For the text-containing cell, return its midpoint in (x, y) coordinate format. 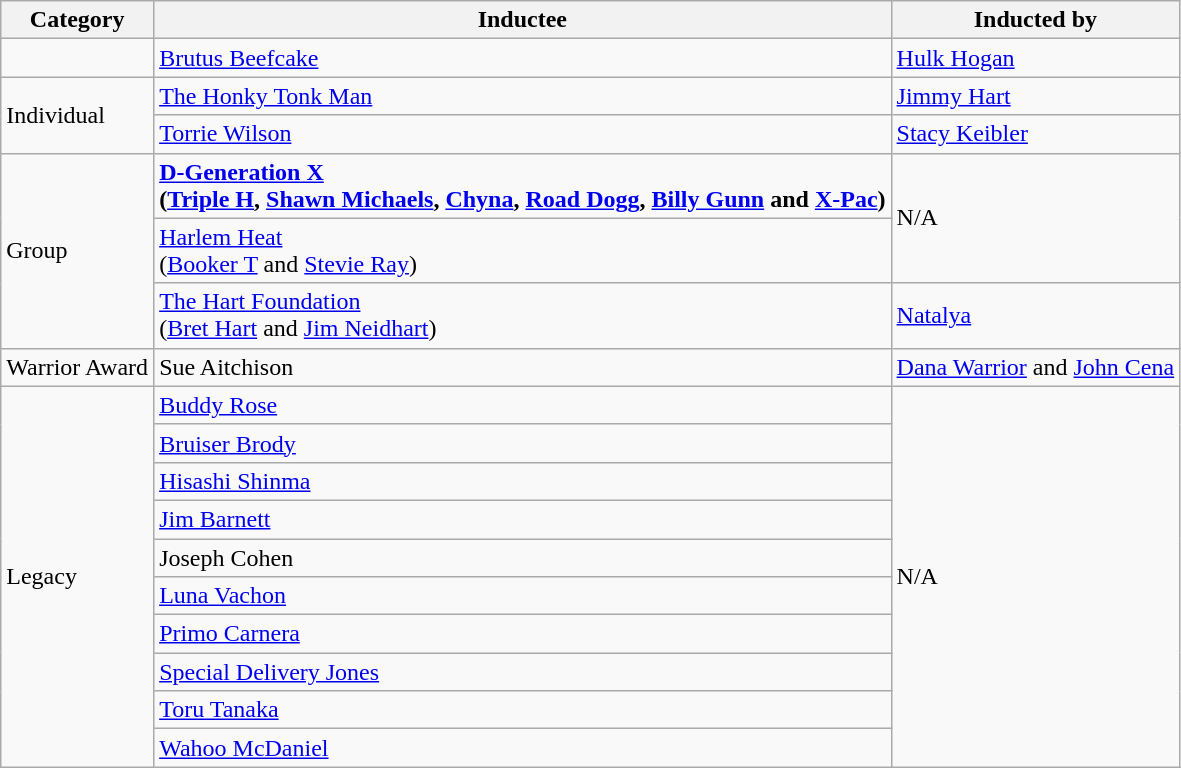
The Honky Tonk Man (522, 96)
Brutus Beefcake (522, 58)
Bruiser Brody (522, 443)
Stacy Keibler (1036, 134)
Dana Warrior and John Cena (1036, 367)
Category (78, 20)
Luna Vachon (522, 596)
Legacy (78, 576)
Inducted by (1036, 20)
Special Delivery Jones (522, 672)
Joseph Cohen (522, 557)
The Hart Foundation(Bret Hart and Jim Neidhart) (522, 316)
Sue Aitchison (522, 367)
Hisashi Shinma (522, 481)
Toru Tanaka (522, 710)
Individual (78, 115)
Natalya (1036, 316)
Warrior Award (78, 367)
Primo Carnera (522, 634)
Buddy Rose (522, 405)
Torrie Wilson (522, 134)
Jimmy Hart (1036, 96)
D-Generation X(Triple H, Shawn Michaels, Chyna, Road Dogg, Billy Gunn and X-Pac) (522, 186)
Inductee (522, 20)
Wahoo McDaniel (522, 748)
Harlem Heat(Booker T and Stevie Ray) (522, 250)
Jim Barnett (522, 519)
Group (78, 250)
Hulk Hogan (1036, 58)
